Output the [x, y] coordinate of the center of the cell containing the given text.  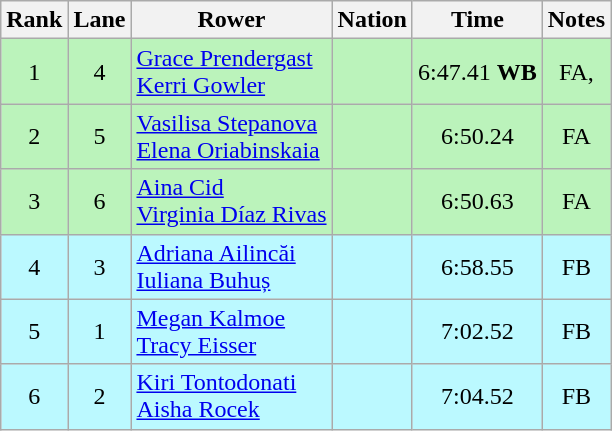
6:50.24 [477, 136]
6:47.41 WB [477, 72]
7:02.52 [477, 332]
Vasilisa StepanovaElena Oriabinskaia [232, 136]
Grace PrendergastKerri Gowler [232, 72]
Notes [576, 20]
FA, [576, 72]
Adriana AilincăiIuliana Buhuș [232, 266]
6:58.55 [477, 266]
Lane [100, 20]
Rower [232, 20]
6:50.63 [477, 202]
Kiri TontodonatiAisha Rocek [232, 396]
7:04.52 [477, 396]
Nation [372, 20]
Aina CidVirginia Díaz Rivas [232, 202]
Rank [34, 20]
Megan KalmoeTracy Eisser [232, 332]
Time [477, 20]
